Determine the [X, Y] coordinate at the center of the cell enclosing the given text.  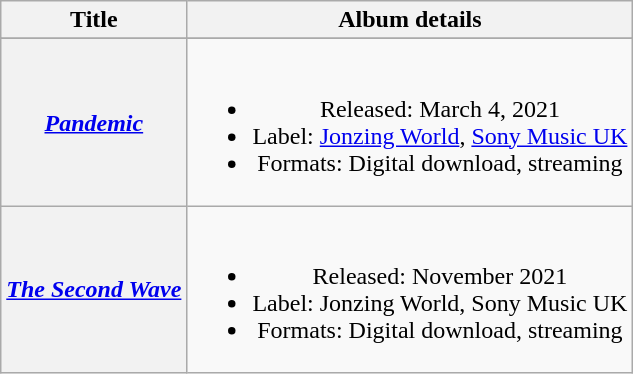
Released: March 4, 2021Label: Jonzing World, Sony Music UKFormats: Digital download, streaming [410, 122]
Pandemic [94, 122]
Album details [410, 20]
Released: November 2021Label: Jonzing World, Sony Music UKFormats: Digital download, streaming [410, 290]
The Second Wave [94, 290]
Title [94, 20]
